Identify which cell holds the provided text, then report its (x, y) central coordinate. 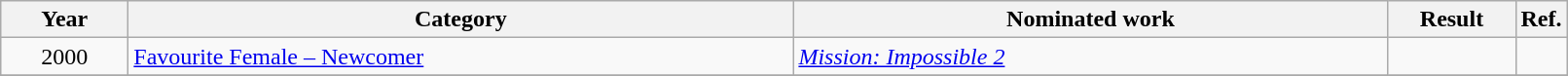
Result (1452, 19)
Mission: Impossible 2 (1090, 57)
2000 (64, 57)
Ref. (1542, 19)
Year (64, 19)
Nominated work (1090, 19)
Category (461, 19)
Favourite Female – Newcomer (461, 57)
